Search for the cell housing the specified text and yield its (x, y) center coordinate. 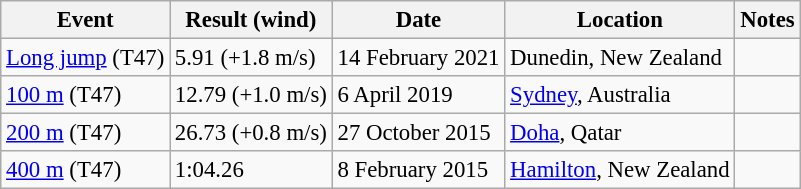
Date (418, 20)
200 m (T47) (86, 133)
Hamilton, New Zealand (620, 170)
14 February 2021 (418, 58)
100 m (T47) (86, 95)
27 October 2015 (418, 133)
26.73 (+0.8 m/s) (252, 133)
5.91 (+1.8 m/s) (252, 58)
Result (wind) (252, 20)
8 February 2015 (418, 170)
Dunedin, New Zealand (620, 58)
1:04.26 (252, 170)
Doha, Qatar (620, 133)
12.79 (+1.0 m/s) (252, 95)
Long jump (T47) (86, 58)
Sydney, Australia (620, 95)
Event (86, 20)
6 April 2019 (418, 95)
Notes (768, 20)
Location (620, 20)
400 m (T47) (86, 170)
